Detect which cell encompasses the target text, then output its (X, Y) center coordinate. 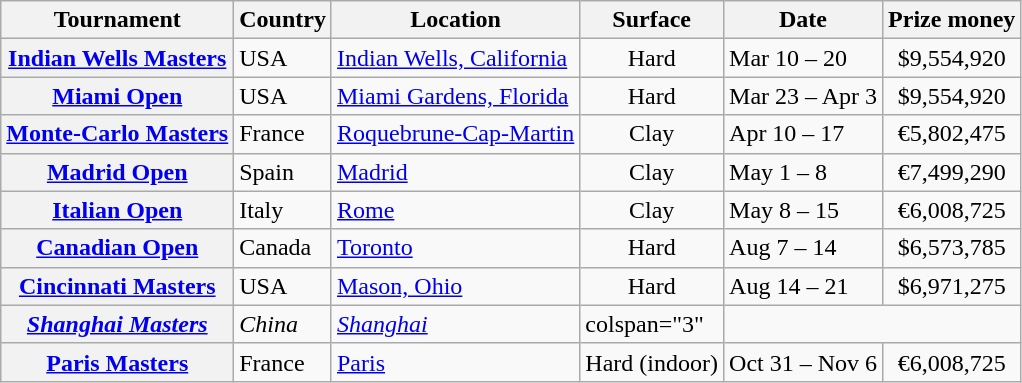
Mar 10 – 20 (804, 58)
Monte-Carlo Masters (118, 134)
Aug 7 – 14 (804, 248)
Aug 14 – 21 (804, 286)
Cincinnati Masters (118, 286)
Italian Open (118, 210)
Location (455, 20)
China (283, 324)
Canada (283, 248)
May 8 – 15 (804, 210)
Surface (652, 20)
Madrid Open (118, 172)
Paris Masters (118, 362)
Roquebrune-Cap-Martin (455, 134)
Spain (283, 172)
colspan="3" (652, 324)
€5,802,475 (952, 134)
Miami Open (118, 96)
Madrid (455, 172)
Tournament (118, 20)
Mar 23 – Apr 3 (804, 96)
Paris (455, 362)
Shanghai Masters (118, 324)
Prize money (952, 20)
Apr 10 – 17 (804, 134)
Canadian Open (118, 248)
Indian Wells Masters (118, 58)
May 1 – 8 (804, 172)
Date (804, 20)
Oct 31 – Nov 6 (804, 362)
Miami Gardens, Florida (455, 96)
Indian Wells, California (455, 58)
Rome (455, 210)
Country (283, 20)
Hard (indoor) (652, 362)
Toronto (455, 248)
Mason, Ohio (455, 286)
€7,499,290 (952, 172)
$6,971,275 (952, 286)
$6,573,785 (952, 248)
Italy (283, 210)
Shanghai (455, 324)
